Return the [x, y] coordinate for the center point of the cell that contains the specified text.  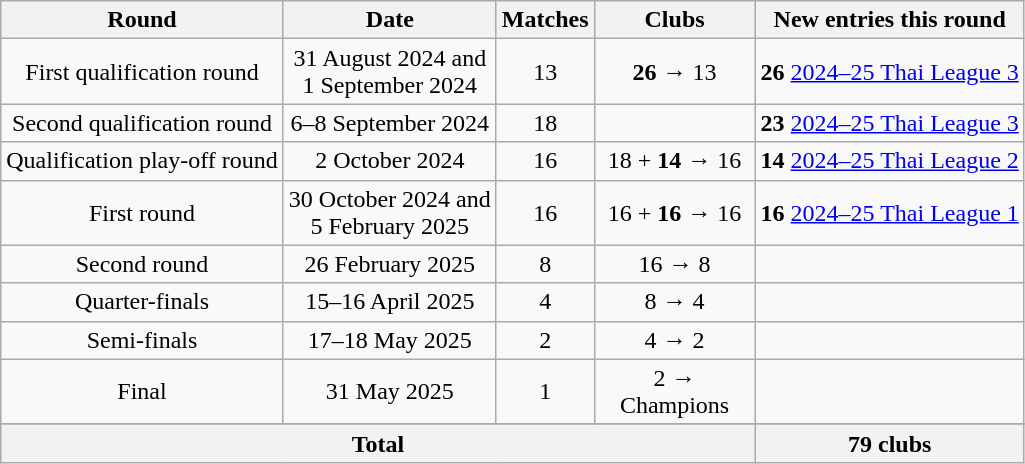
Final [142, 392]
Qualification play-off round [142, 161]
Second round [142, 264]
26 February 2025 [390, 264]
30 October 2024 and5 February 2025 [390, 212]
New entries this round [890, 20]
Round [142, 20]
18 [545, 123]
26 → 13 [674, 72]
31 May 2025 [390, 392]
6–8 September 2024 [390, 123]
1 [545, 392]
8 [545, 264]
23 2024–25 Thai League 3 [890, 123]
16 2024–25 Thai League 1 [890, 212]
2 [545, 340]
79 clubs [890, 443]
16 → 8 [674, 264]
4 → 2 [674, 340]
First qualification round [142, 72]
15–16 April 2025 [390, 302]
13 [545, 72]
17–18 May 2025 [390, 340]
Clubs [674, 20]
31 August 2024 and1 September 2024 [390, 72]
Matches [545, 20]
2 October 2024 [390, 161]
4 [545, 302]
Date [390, 20]
16 + 16 → 16 [674, 212]
8 → 4 [674, 302]
18 + 14 → 16 [674, 161]
26 2024–25 Thai League 3 [890, 72]
Second qualification round [142, 123]
2 → Champions [674, 392]
Quarter-finals [142, 302]
Semi-finals [142, 340]
First round [142, 212]
Total [378, 443]
14 2024–25 Thai League 2 [890, 161]
